Return the (x, y) coordinate for the center point of the cell that contains the specified text.  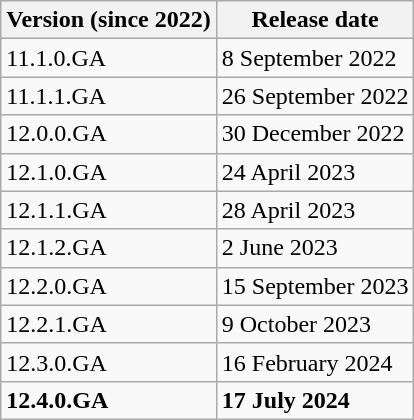
8 September 2022 (315, 58)
24 April 2023 (315, 172)
16 February 2024 (315, 362)
26 September 2022 (315, 96)
12.1.2.GA (109, 248)
30 December 2022 (315, 134)
12.1.1.GA (109, 210)
2 June 2023 (315, 248)
12.0.0.GA (109, 134)
17 July 2024 (315, 400)
12.3.0.GA (109, 362)
15 September 2023 (315, 286)
Release date (315, 20)
12.1.0.GA (109, 172)
9 October 2023 (315, 324)
28 April 2023 (315, 210)
11.1.0.GA (109, 58)
11.1.1.GA (109, 96)
12.2.1.GA (109, 324)
Version (since 2022) (109, 20)
12.4.0.GA (109, 400)
12.2.0.GA (109, 286)
